Pinpoint the cell where the given text exists, returning its [X, Y] midpoint coordinate. 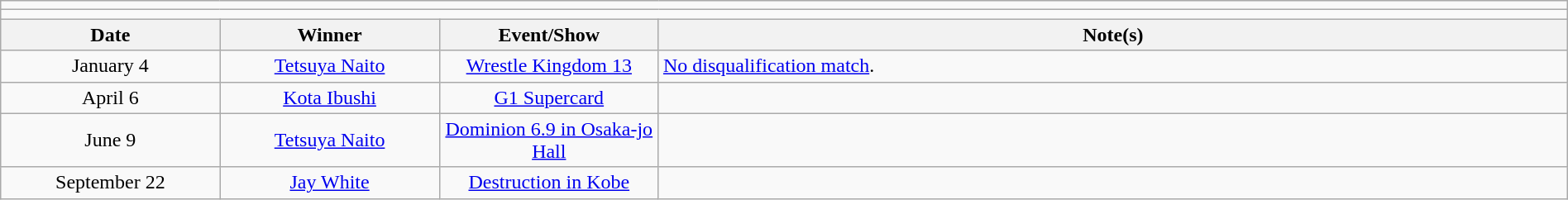
G1 Supercard [549, 98]
Kota Ibushi [329, 98]
Destruction in Kobe [549, 183]
Note(s) [1113, 35]
Event/Show [549, 35]
January 4 [111, 66]
Date [111, 35]
June 9 [111, 140]
Jay White [329, 183]
April 6 [111, 98]
No disqualification match. [1113, 66]
Winner [329, 35]
Dominion 6.9 in Osaka-jo Hall [549, 140]
September 22 [111, 183]
Wrestle Kingdom 13 [549, 66]
